Output the (x, y) coordinate of the center of the cell containing the given text.  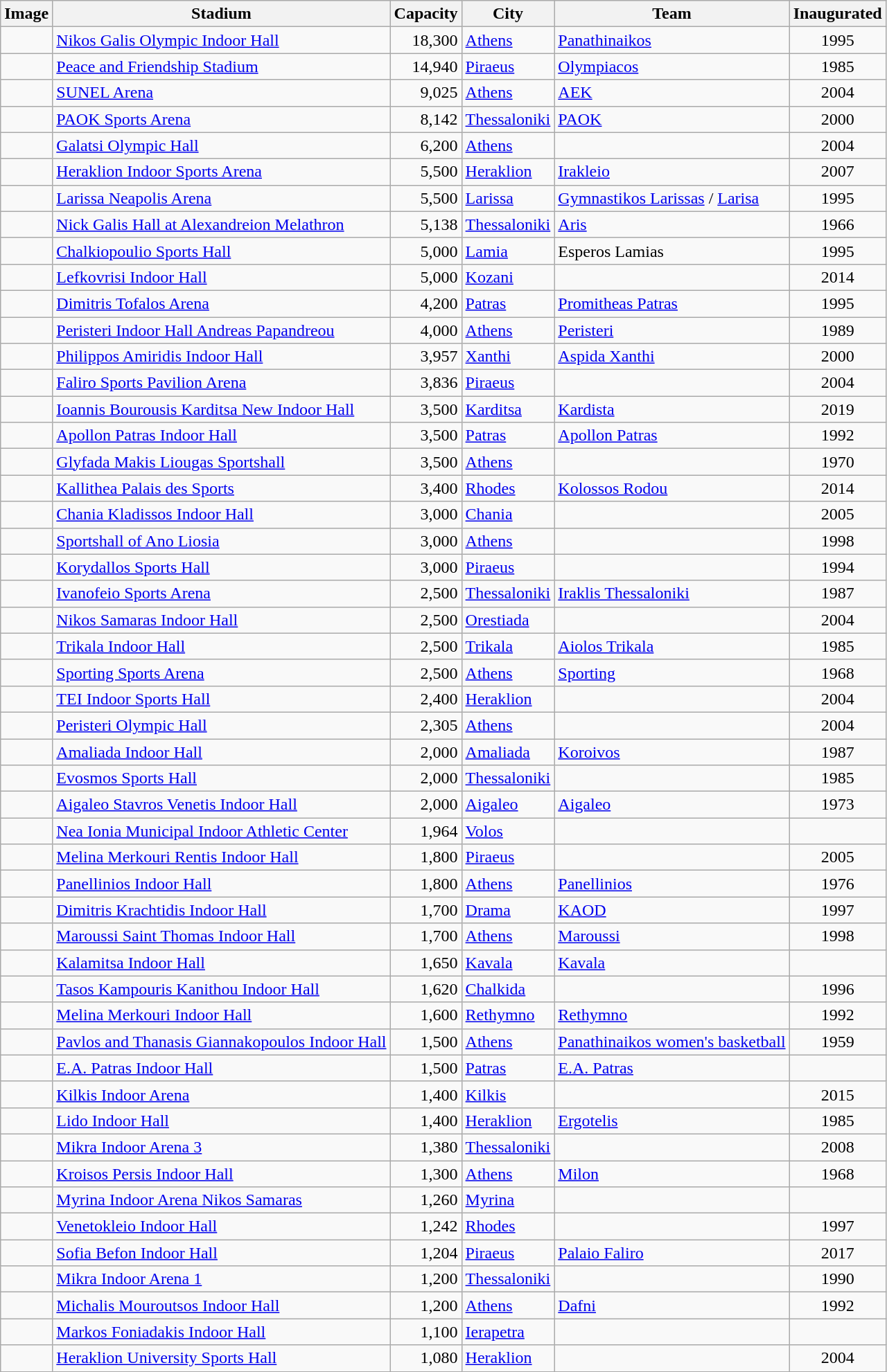
Team (672, 14)
Peace and Friendship Stadium (222, 66)
1973 (837, 805)
Nikos Samaras Indoor Hall (222, 620)
5,138 (425, 224)
PAOK (672, 119)
1994 (837, 567)
Tasos Kampouris Kanithou Indoor Hall (222, 989)
Dafni (672, 1306)
Galatsi Olympic Hall (222, 145)
Maroussi (672, 936)
2007 (837, 172)
1,100 (425, 1332)
Sporting Sports Arena (222, 672)
Dimitris Tofalos Arena (222, 303)
1,650 (425, 963)
Kolossos Rodou (672, 488)
3,400 (425, 488)
1,080 (425, 1358)
Glyfada Makis Liougas Sportshall (222, 462)
Kalamitsa Indoor Hall (222, 963)
Pavlos and Thanasis Giannakopoulos Indoor Hall (222, 1042)
Aris (672, 224)
Chania Kladissos Indoor Hall (222, 515)
Gymnastikos Larissas / Larisa (672, 198)
Volos (508, 831)
Mikra Indoor Arena 1 (222, 1279)
Panellinios (672, 884)
4,200 (425, 303)
8,142 (425, 119)
1970 (837, 462)
Aspida Xanthi (672, 357)
Kallithea Palais des Sports (222, 488)
18,300 (425, 40)
Philippos Amiridis Indoor Hall (222, 357)
2019 (837, 409)
Drama (508, 910)
Capacity (425, 14)
Korydallos Sports Hall (222, 567)
1,260 (425, 1200)
Chania (508, 515)
Xanthi (508, 357)
Amaliada (508, 751)
Panathinaikos (672, 40)
Peristeri Olympic Hall (222, 725)
Kilkis Indoor Arena (222, 1094)
Kilkis (508, 1094)
1,964 (425, 831)
2017 (837, 1253)
2,400 (425, 699)
Melina Merkouri Indoor Hall (222, 1015)
2015 (837, 1094)
4,000 (425, 330)
Trikala (508, 646)
Milon (672, 1174)
1996 (837, 989)
Image (26, 14)
Inaugurated (837, 14)
Stadium (222, 14)
Ivanofeio Sports Arena (222, 594)
Peristeri (672, 330)
6,200 (425, 145)
Peristeri Indoor Hall Andreas Papandreou (222, 330)
1976 (837, 884)
Evosmos Sports Hall (222, 778)
E.A. Patras Indoor Hall (222, 1068)
Amaliada Indoor Hall (222, 751)
Palaio Faliro (672, 1253)
Sofia Befon Indoor Hall (222, 1253)
Sportshall of Ano Liosia (222, 541)
Apollon Patras Indoor Hall (222, 436)
City (508, 14)
PAOK Sports Arena (222, 119)
Panathinaikos women's basketball (672, 1042)
2,305 (425, 725)
1,620 (425, 989)
Faliro Sports Pavilion Arena (222, 383)
1966 (837, 224)
Mikra Indoor Arena 3 (222, 1147)
Heraklion University Sports Hall (222, 1358)
Lido Indoor Hall (222, 1121)
E.A. Patras (672, 1068)
9,025 (425, 93)
1989 (837, 330)
Trikala Indoor Hall (222, 646)
14,940 (425, 66)
KAOD (672, 910)
Orestiada (508, 620)
1990 (837, 1279)
Nikos Galis Olympic Indoor Hall (222, 40)
Maroussi Saint Thomas Indoor Hall (222, 936)
Aigaleo Stavros Venetis Indoor Hall (222, 805)
2008 (837, 1147)
Koroivos (672, 751)
1959 (837, 1042)
Aiolos Trikala (672, 646)
Olympiacos (672, 66)
Irakleio (672, 172)
Kardista (672, 409)
Myrina Indoor Arena Nikos Samaras (222, 1200)
Sporting (672, 672)
AEK (672, 93)
Iraklis Thessaloniki (672, 594)
1,242 (425, 1227)
Nick Galis Hall at Alexandreion Melathron (222, 224)
Ioannis Bourousis Karditsa New Indoor Hall (222, 409)
Dimitris Krachtidis Indoor Hall (222, 910)
Chalkiopoulio Sports Hall (222, 251)
Lamia (508, 251)
Heraklion Indoor Sports Arena (222, 172)
Ergotelis (672, 1121)
Promitheas Patras (672, 303)
Ierapetra (508, 1332)
1,300 (425, 1174)
3,836 (425, 383)
Lefkovrisi Indoor Hall (222, 277)
Chalkida (508, 989)
Nea Ionia Municipal Indoor Athletic Center (222, 831)
3,957 (425, 357)
Michalis Mouroutsos Indoor Hall (222, 1306)
1,204 (425, 1253)
Larissa Neapolis Arena (222, 198)
Venetokleio Indoor Hall (222, 1227)
TEI Indoor Sports Hall (222, 699)
Markos Foniadakis Indoor Hall (222, 1332)
SUNEL Arena (222, 93)
Larissa (508, 198)
Apollon Patras (672, 436)
Panellinios Indoor Hall (222, 884)
1,600 (425, 1015)
Esperos Lamias (672, 251)
Melina Merkouri Rentis Indoor Hall (222, 857)
Karditsa (508, 409)
1,380 (425, 1147)
Kroisos Persis Indoor Hall (222, 1174)
Myrina (508, 1200)
Kozani (508, 277)
